Return [X, Y] of the center of cell containing provided text 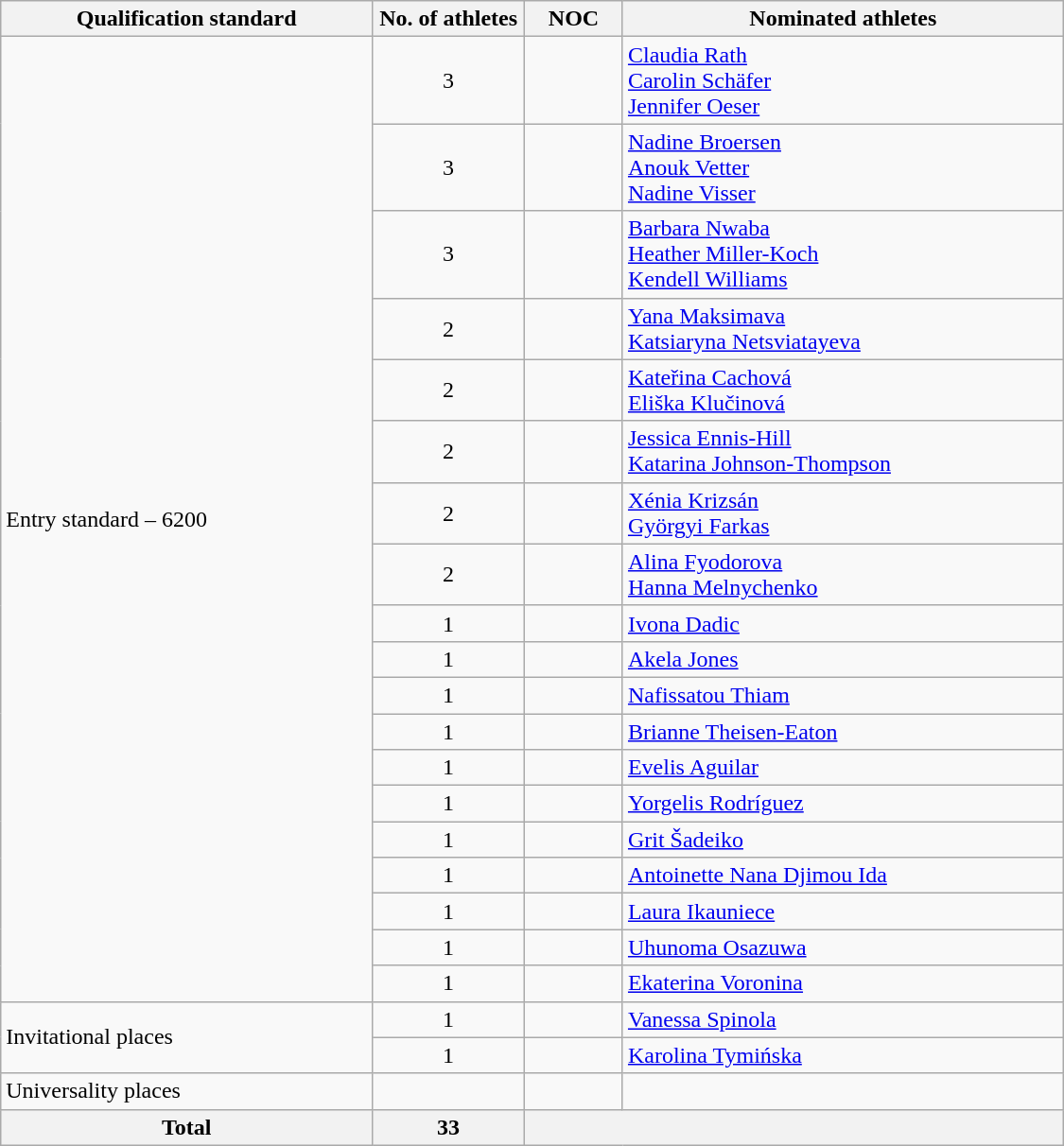
Laura Ikauniece [843, 912]
Entry standard – 6200 [187, 519]
Evelis Aguilar [843, 768]
Yorgelis Rodríguez [843, 804]
Nominated athletes [843, 19]
33 [448, 1127]
Claudia RathCarolin SchäferJennifer Oeser [843, 80]
Antoinette Nana Djimou Ida [843, 876]
Uhunoma Osazuwa [843, 947]
Vanessa Spinola [843, 1019]
Nafissatou Thiam [843, 695]
Ekaterina Voronina [843, 983]
No. of athletes [448, 19]
Nadine BroersenAnouk VetterNadine Visser [843, 167]
Qualification standard [187, 19]
Universality places [187, 1091]
Jessica Ennis-HillKatarina Johnson-Thompson [843, 452]
Ivona Dadic [843, 623]
Grit Šadeiko [843, 840]
Invitational places [187, 1037]
Karolina Tymińska [843, 1055]
Alina FyodorovaHanna Melnychenko [843, 575]
Kateřina CachováEliška Klučinová [843, 390]
Akela Jones [843, 659]
Barbara NwabaHeather Miller-KochKendell Williams [843, 254]
NOC [574, 19]
Xénia KrizsánGyörgyi Farkas [843, 512]
Brianne Theisen-Eaton [843, 731]
Total [187, 1127]
Yana MaksimavaKatsiaryna Netsviatayeva [843, 329]
